Provide the [x, y] coordinate of the cell's center where the given text is located.  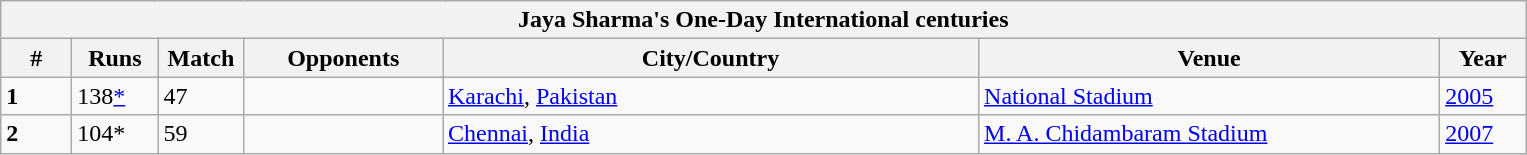
Opponents [344, 58]
Runs [115, 58]
M. A. Chidambaram Stadium [1210, 134]
138* [115, 96]
104* [115, 134]
59 [201, 134]
Jaya Sharma's One-Day International centuries [764, 20]
47 [201, 96]
Chennai, India [710, 134]
2 [36, 134]
City/Country [710, 58]
2005 [1483, 96]
Venue [1210, 58]
2007 [1483, 134]
Year [1483, 58]
# [36, 58]
Karachi, Pakistan [710, 96]
1 [36, 96]
Match [201, 58]
National Stadium [1210, 96]
